Detect which cell encompasses the target text, then output its [X, Y] center coordinate. 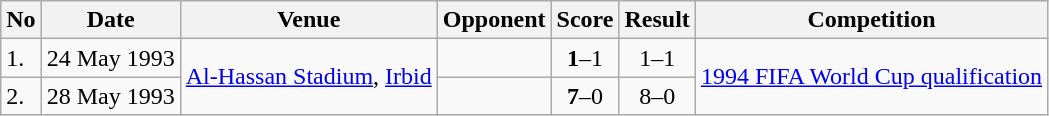
Al-Hassan Stadium, Irbid [308, 77]
28 May 1993 [110, 96]
Venue [308, 20]
Score [585, 20]
Result [657, 20]
24 May 1993 [110, 58]
1994 FIFA World Cup qualification [871, 77]
1. [21, 58]
No [21, 20]
Date [110, 20]
Competition [871, 20]
2. [21, 96]
7–0 [585, 96]
8–0 [657, 96]
Opponent [494, 20]
